Return [X, Y] of the center of cell containing provided text 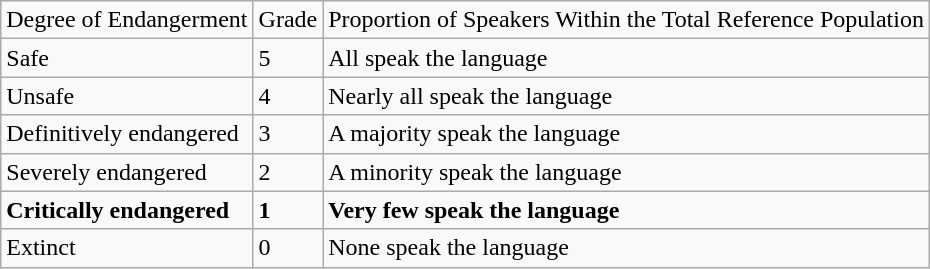
5 [288, 58]
3 [288, 134]
Degree of Endangerment [127, 20]
2 [288, 172]
Severely endangered [127, 172]
4 [288, 96]
All speak the language [626, 58]
A minority speak the language [626, 172]
Safe [127, 58]
Extinct [127, 248]
Grade [288, 20]
Very few speak the language [626, 210]
0 [288, 248]
None speak the language [626, 248]
Unsafe [127, 96]
Critically endangered [127, 210]
A majority speak the language [626, 134]
1 [288, 210]
Definitively endangered [127, 134]
Nearly all speak the language [626, 96]
Proportion of Speakers Within the Total Reference Population [626, 20]
